Output the [X, Y] coordinate of the center of the cell containing the given text.  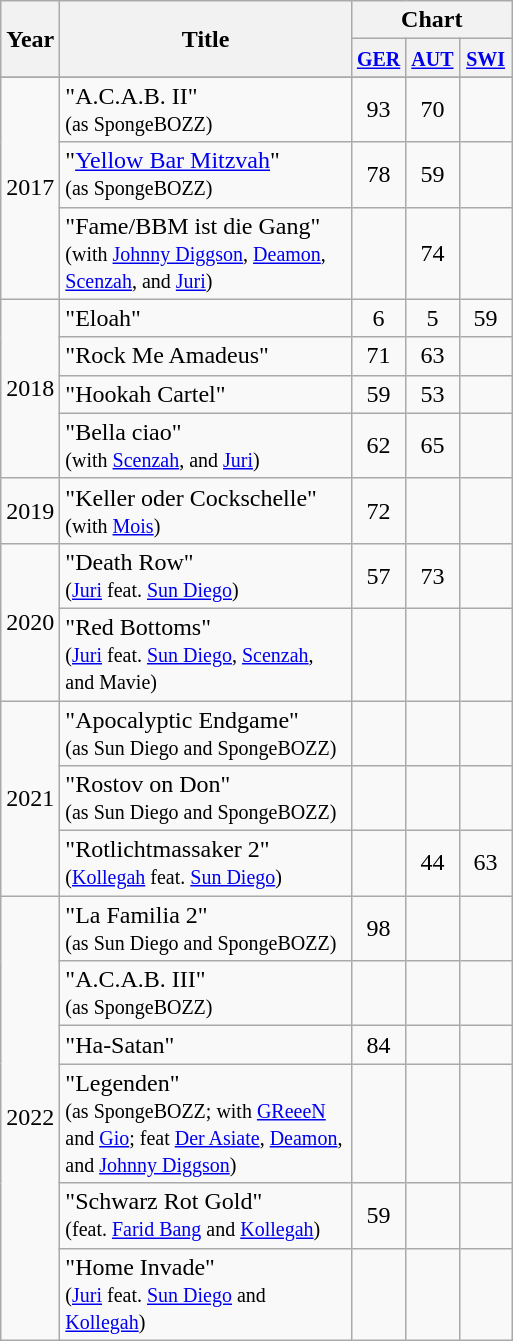
"Red Bottoms"(Juri feat. Sun Diego, Scenzah, and Mavie) [206, 654]
73 [432, 576]
2020 [30, 622]
"Schwarz Rot Gold"(feat. Farid Bang and Kollegah) [206, 1216]
Title [206, 39]
62 [378, 446]
6 [378, 318]
"A.C.A.B. II"(as SpongeBOZZ) [206, 110]
"La Familia 2"(as Sun Diego and SpongeBOZZ) [206, 928]
"Bella ciao"(with Scenzah, and Juri) [206, 446]
57 [378, 576]
Chart [432, 20]
65 [432, 446]
98 [378, 928]
2018 [30, 388]
44 [432, 864]
AUT [432, 58]
"Ha-Satan" [206, 1045]
2021 [30, 798]
"Yellow Bar Mitzvah"(as SpongeBOZZ) [206, 174]
"Eloah" [206, 318]
72 [378, 510]
"Death Row"(Juri feat. Sun Diego) [206, 576]
2022 [30, 1118]
Year [30, 39]
"Rock Me Amadeus" [206, 356]
5 [432, 318]
74 [432, 253]
GER [378, 58]
"Home Invade"(Juri feat. Sun Diego and Kollegah) [206, 1294]
"Legenden"(as SpongeBOZZ; with GReeeN and Gio; feat Der Asiate, Deamon, and Johnny Diggson) [206, 1124]
"Rostov on Don"(as Sun Diego and SpongeBOZZ) [206, 798]
84 [378, 1045]
"Rotlichtmassaker 2"(Kollegah feat. Sun Diego) [206, 864]
2019 [30, 510]
70 [432, 110]
"Hookah Cartel" [206, 394]
"A.C.A.B. III"(as SpongeBOZZ) [206, 994]
"Fame/BBM ist die Gang"(with Johnny Diggson, Deamon, Scenzah, and Juri) [206, 253]
"Keller oder Cockschelle"(with Mois) [206, 510]
53 [432, 394]
"Apocalyptic Endgame"(as Sun Diego and SpongeBOZZ) [206, 732]
93 [378, 110]
2017 [30, 188]
SWI [486, 58]
78 [378, 174]
71 [378, 356]
